Search for the cell housing the specified text and yield its (X, Y) center coordinate. 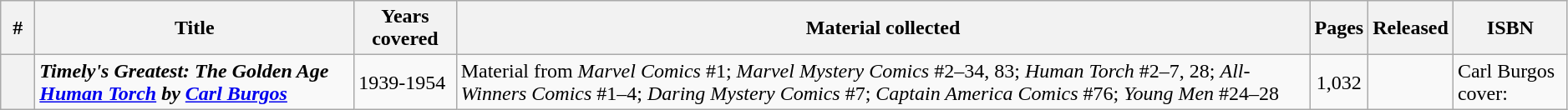
Pages (1339, 28)
Released (1411, 28)
1,032 (1339, 82)
Carl Burgos cover: (1510, 82)
Timely's Greatest: The Golden Age Human Torch by Carl Burgos (195, 82)
Years covered (405, 28)
Title (195, 28)
ISBN (1510, 28)
# (18, 28)
1939-1954 (405, 82)
Material collected (883, 28)
